Scan for the cell matching the given text and deliver its (X, Y) coordinate at center. 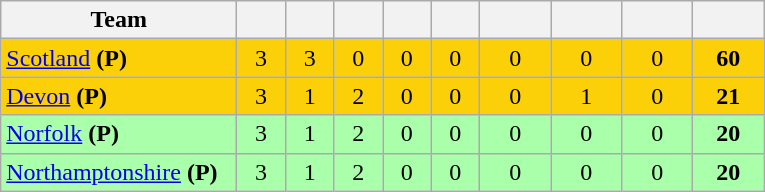
Northamptonshire (P) (119, 172)
Team (119, 20)
Norfolk (P) (119, 134)
Devon (P) (119, 96)
60 (728, 58)
Scotland (P) (119, 58)
21 (728, 96)
